From the cell containing the given text, extract its center point as (x, y) coordinate. 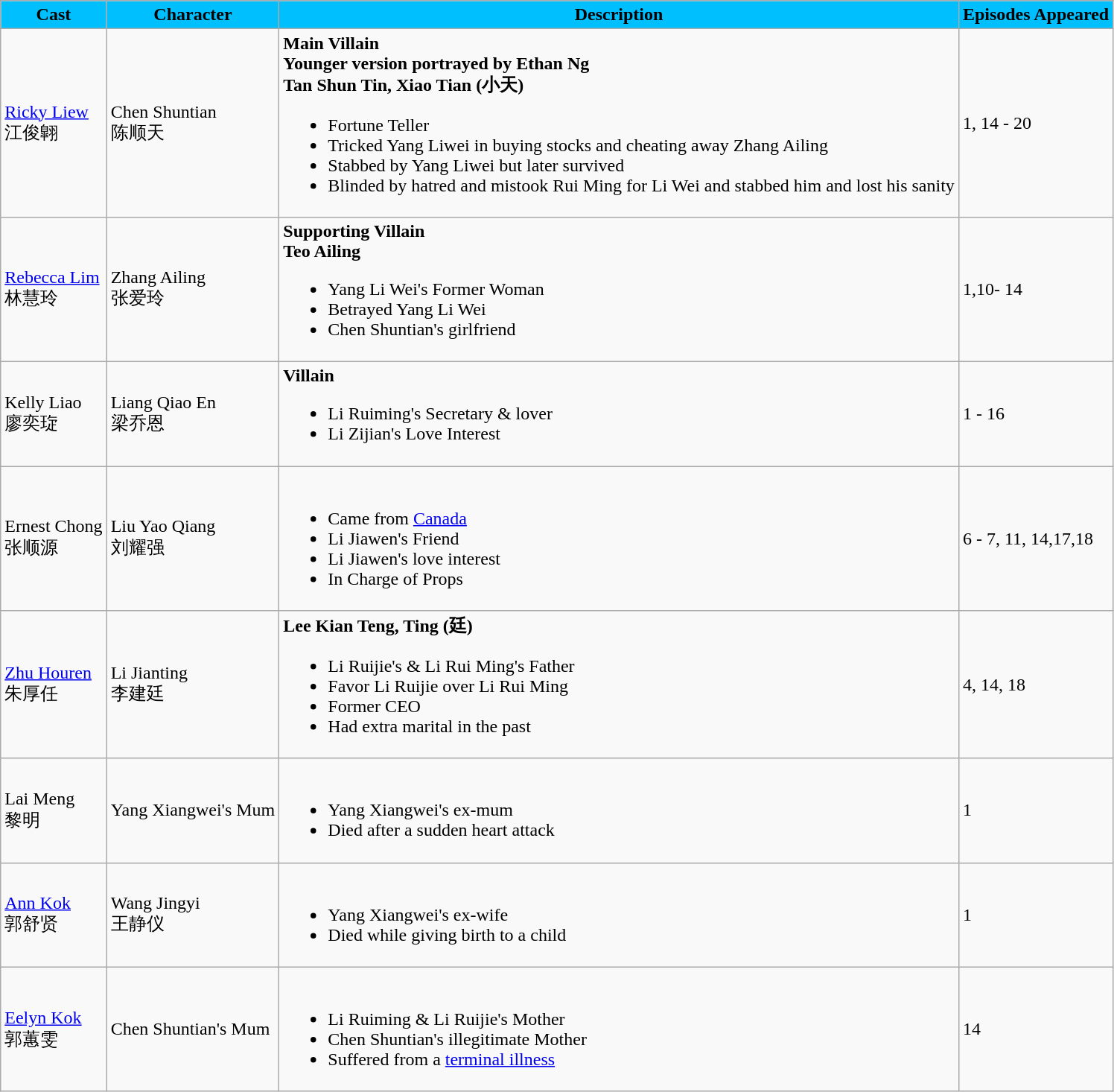
Came from CanadaLi Jiawen's FriendLi Jiawen's love interestIn Charge of Props (620, 539)
Li Jianting 李建廷 (193, 685)
Lai Meng黎明 (54, 810)
Ann Kok 郭舒贤 (54, 915)
14 (1035, 1029)
Zhu Houren 朱厚任 (54, 685)
Episodes Appeared (1035, 15)
Ernest Chong 张顺源 (54, 539)
Ricky Liew 江俊翺 (54, 124)
1 - 16 (1035, 413)
1,10- 14 (1035, 289)
VillainLi Ruiming's Secretary & loverLi Zijian's Love Interest (620, 413)
Description (620, 15)
Wang Jingyi 王静仪 (193, 915)
Supporting VillainTeo AilingYang Li Wei's Former WomanBetrayed Yang Li WeiChen Shuntian's girlfriend (620, 289)
Yang Xiangwei's Mum (193, 810)
Yang Xiangwei's ex-wifeDied while giving birth to a child (620, 915)
6 - 7, 11, 14,17,18 (1035, 539)
Liu Yao Qiang 刘耀强 (193, 539)
Eelyn Kok郭蕙雯 (54, 1029)
Cast (54, 15)
1, 14 - 20 (1035, 124)
4, 14, 18 (1035, 685)
Rebecca Lim 林慧玲 (54, 289)
Liang Qiao En 梁乔恩 (193, 413)
Kelly Liao 廖奕琁 (54, 413)
Lee Kian Teng, Ting (廷)Li Ruijie's & Li Rui Ming's FatherFavor Li Ruijie over Li Rui MingFormer CEOHad extra marital in the past (620, 685)
Chen Shuntian's Mum (193, 1029)
Chen Shuntian 陈顺天 (193, 124)
Li Ruiming & Li Ruijie's MotherChen Shuntian's illegitimate MotherSuffered from a terminal illness (620, 1029)
Yang Xiangwei's ex-mumDied after a sudden heart attack (620, 810)
Character (193, 15)
Zhang Ailing 张爱玲 (193, 289)
